Locate the cell with the specified text and output its [X, Y] center coordinate. 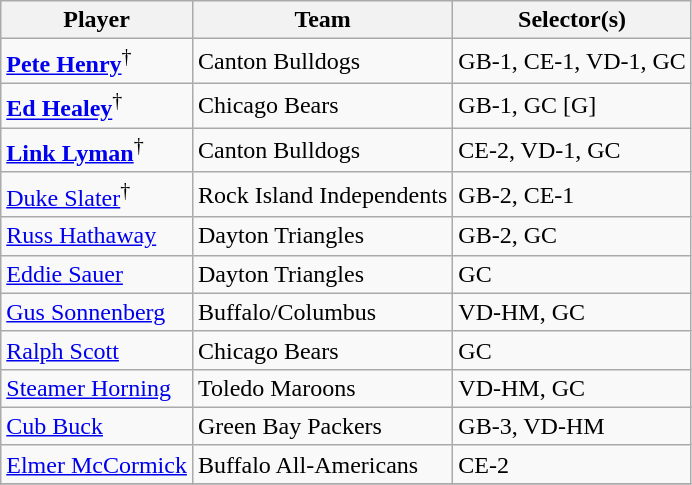
Eddie Sauer [97, 274]
Player [97, 20]
GB-1, GC [G] [572, 106]
Ed Healey† [97, 106]
Buffalo All-Americans [322, 464]
Duke Slater† [97, 194]
GB-1, CE-1, VD-1, GC [572, 62]
GB-3, VD-HM [572, 426]
CE-2 [572, 464]
Buffalo/Columbus [322, 312]
GB-2, GC [572, 236]
Russ Hathaway [97, 236]
Pete Henry† [97, 62]
CE-2, VD-1, GC [572, 150]
Ralph Scott [97, 350]
Gus Sonnenberg [97, 312]
GB-2, CE-1 [572, 194]
Green Bay Packers [322, 426]
Selector(s) [572, 20]
Elmer McCormick [97, 464]
Toledo Maroons [322, 388]
Team [322, 20]
Link Lyman† [97, 150]
Rock Island Independents [322, 194]
Cub Buck [97, 426]
Steamer Horning [97, 388]
